Find where the given text appears and provide that cell's center as (X, Y) coordinate. 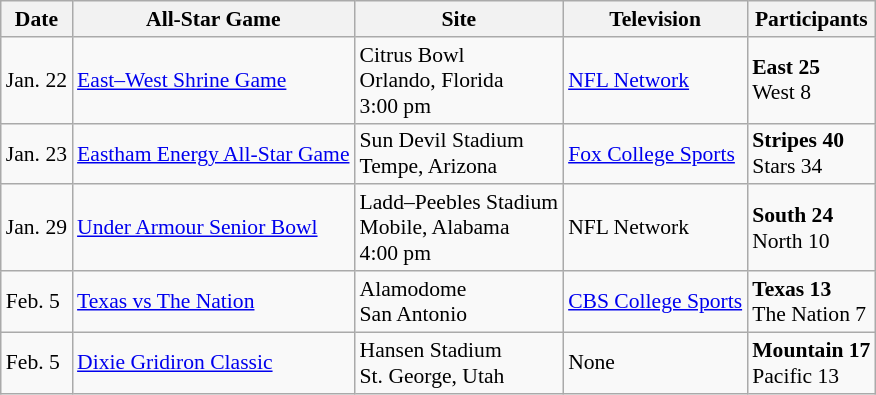
Ladd–Peebles StadiumMobile, Alabama4:00 pm (460, 228)
Dixie Gridiron Classic (213, 362)
None (655, 362)
Sun Devil StadiumTempe, Arizona (460, 154)
All-Star Game (213, 19)
Fox College Sports (655, 154)
Texas vs The Nation (213, 302)
Stripes 40Stars 34 (811, 154)
Date (36, 19)
Jan. 23 (36, 154)
Site (460, 19)
Participants (811, 19)
Texas 13The Nation 7 (811, 302)
AlamodomeSan Antonio (460, 302)
Eastham Energy All-Star Game (213, 154)
Hansen StadiumSt. George, Utah (460, 362)
Television (655, 19)
South 24North 10 (811, 228)
Mountain 17Pacific 13 (811, 362)
East 25West 8 (811, 80)
Under Armour Senior Bowl (213, 228)
East–West Shrine Game (213, 80)
Jan. 29 (36, 228)
CBS College Sports (655, 302)
Citrus BowlOrlando, Florida3:00 pm (460, 80)
Jan. 22 (36, 80)
